Find where the given text appears and provide that cell's center as [x, y] coordinate. 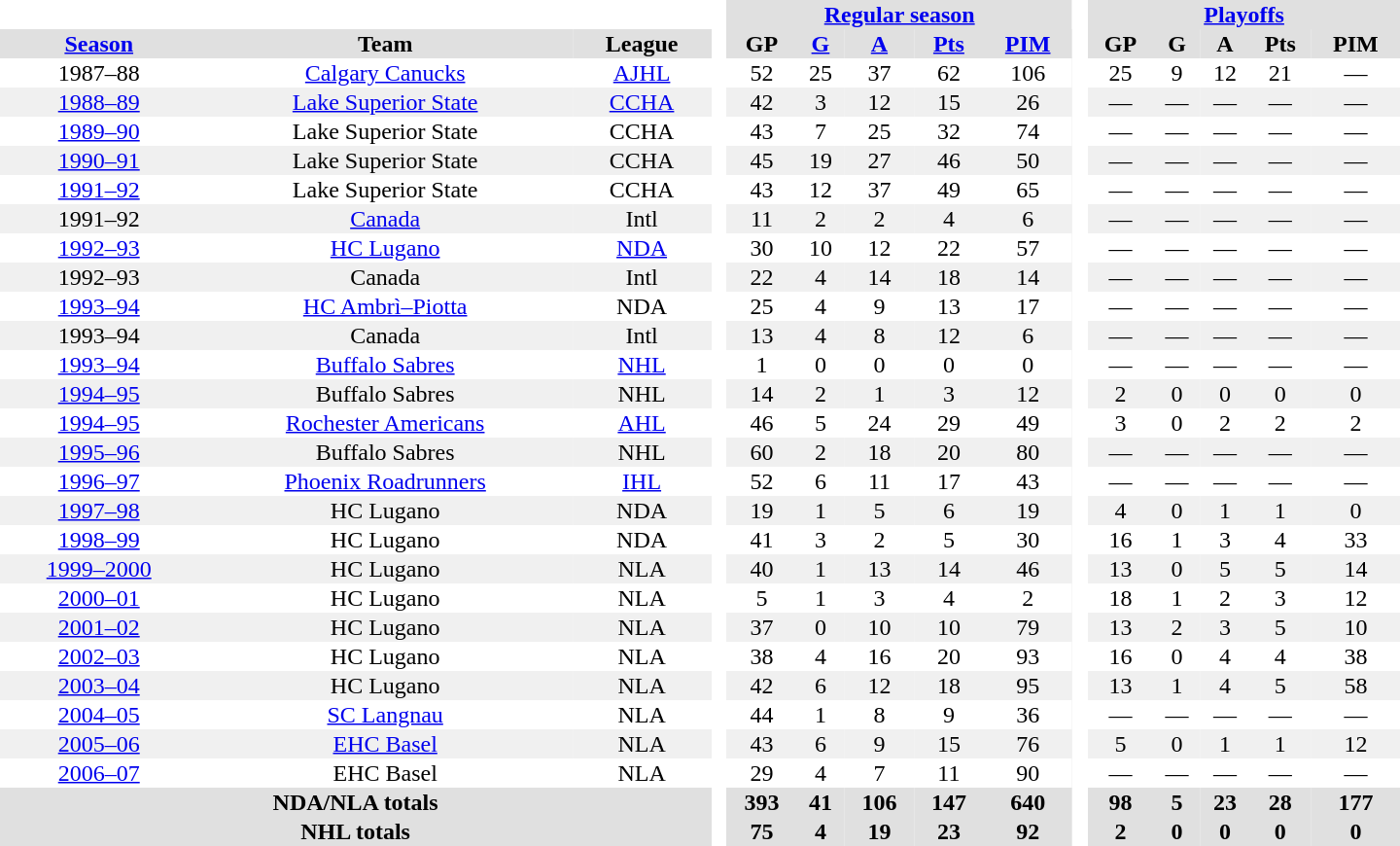
AHL [642, 423]
80 [1029, 452]
Rochester Americans [385, 423]
2003–04 [99, 686]
NDA/NLA totals [356, 802]
90 [1029, 773]
1987–88 [99, 73]
93 [1029, 656]
98 [1120, 802]
Season [99, 44]
Calgary Canucks [385, 73]
33 [1355, 540]
44 [762, 715]
1995–96 [99, 452]
24 [879, 423]
1990–91 [99, 160]
1988–89 [99, 102]
393 [762, 802]
62 [949, 73]
27 [879, 160]
58 [1355, 686]
1997–98 [99, 511]
79 [1029, 627]
95 [1029, 686]
1996–97 [99, 481]
147 [949, 802]
40 [762, 569]
Team [385, 44]
36 [1029, 715]
2000–01 [99, 598]
92 [1029, 831]
177 [1355, 802]
65 [1029, 190]
1989–90 [99, 131]
2004–05 [99, 715]
2006–07 [99, 773]
57 [1029, 248]
74 [1029, 131]
75 [762, 831]
Regular season [900, 15]
AJHL [642, 73]
Playoffs [1244, 15]
SC Langnau [385, 715]
1998–99 [99, 540]
76 [1029, 744]
28 [1280, 802]
45 [762, 160]
21 [1280, 73]
50 [1029, 160]
32 [949, 131]
2005–06 [99, 744]
2002–03 [99, 656]
NHL totals [356, 831]
IHL [642, 481]
60 [762, 452]
League [642, 44]
26 [1029, 102]
2001–02 [99, 627]
Phoenix Roadrunners [385, 481]
HC Ambrì–Piotta [385, 306]
640 [1029, 802]
1999–2000 [99, 569]
